Scan for the cell matching the given text and deliver its [x, y] coordinate at center. 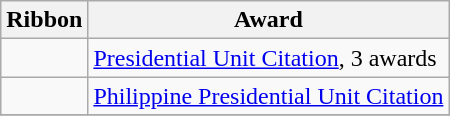
Award [268, 20]
Presidential Unit Citation, 3 awards [268, 58]
Ribbon [44, 20]
Philippine Presidential Unit Citation [268, 96]
